Locate the cell with the specified text and output its [x, y] center coordinate. 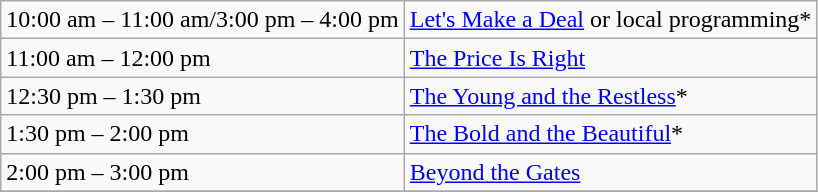
Beyond the Gates [610, 172]
Let's Make a Deal or local programming* [610, 20]
1:30 pm – 2:00 pm [203, 134]
10:00 am – 11:00 am/3:00 pm – 4:00 pm [203, 20]
The Price Is Right [610, 58]
2:00 pm – 3:00 pm [203, 172]
The Young and the Restless* [610, 96]
The Bold and the Beautiful* [610, 134]
11:00 am – 12:00 pm [203, 58]
12:30 pm – 1:30 pm [203, 96]
